Return [X, Y] of the center of cell containing provided text 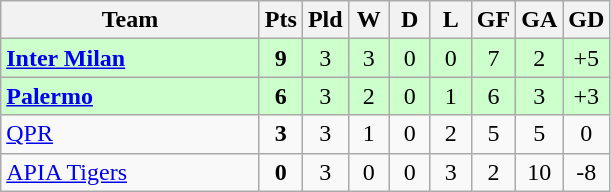
9 [280, 58]
-8 [586, 172]
+3 [586, 96]
QPR [130, 134]
7 [493, 58]
W [368, 20]
Palermo [130, 96]
APIA Tigers [130, 172]
D [410, 20]
L [450, 20]
Inter Milan [130, 58]
10 [540, 172]
GA [540, 20]
Team [130, 20]
Pts [280, 20]
Pld [325, 20]
GF [493, 20]
+5 [586, 58]
GD [586, 20]
